Determine the [x, y] coordinate at the center of the cell enclosing the given text.  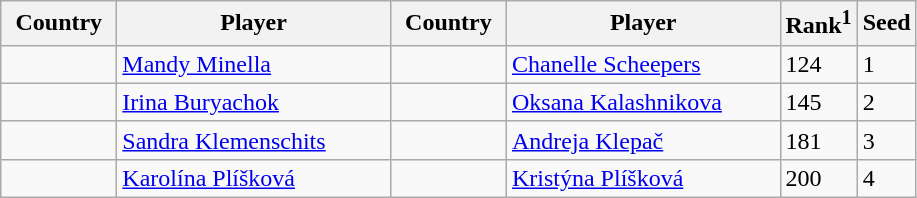
Kristýna Plíšková [643, 178]
1 [886, 64]
Rank1 [818, 24]
Mandy Minella [254, 64]
Oksana Kalashnikova [643, 102]
Irina Buryachok [254, 102]
4 [886, 178]
Karolína Plíšková [254, 178]
Sandra Klemenschits [254, 140]
Andreja Klepač [643, 140]
200 [818, 178]
2 [886, 102]
Seed [886, 24]
124 [818, 64]
Chanelle Scheepers [643, 64]
3 [886, 140]
145 [818, 102]
181 [818, 140]
